Search for the cell housing the specified text and yield its [X, Y] center coordinate. 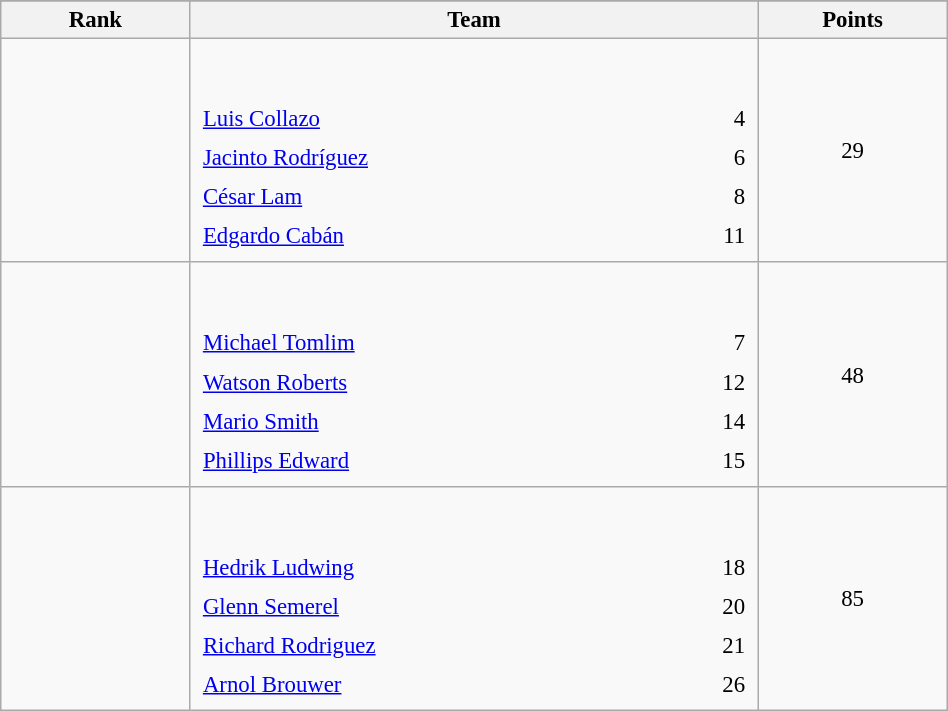
11 [708, 236]
Michael Tomlim 7 Watson Roberts 12 Mario Smith 14 Phillips Edward 15 [474, 374]
15 [704, 460]
Mario Smith [427, 421]
Luis Collazo 4 Jacinto Rodríguez 6 César Lam 8 Edgardo Cabán 11 [474, 151]
12 [704, 382]
Watson Roberts [427, 382]
Arnol Brouwer [431, 684]
26 [709, 684]
29 [852, 151]
Phillips Edward [427, 460]
César Lam [430, 197]
7 [704, 343]
Hedrik Ludwing [431, 567]
4 [708, 119]
Rank [96, 20]
18 [709, 567]
Points [852, 20]
Glenn Semerel [431, 606]
20 [709, 606]
Luis Collazo [430, 119]
Michael Tomlim [427, 343]
6 [708, 158]
21 [709, 645]
85 [852, 598]
8 [708, 197]
Jacinto Rodríguez [430, 158]
Edgardo Cabán [430, 236]
Hedrik Ludwing 18 Glenn Semerel 20 Richard Rodriguez 21 Arnol Brouwer 26 [474, 598]
Richard Rodriguez [431, 645]
48 [852, 374]
Team [474, 20]
14 [704, 421]
